Identify which cell holds the provided text, then report its [X, Y] central coordinate. 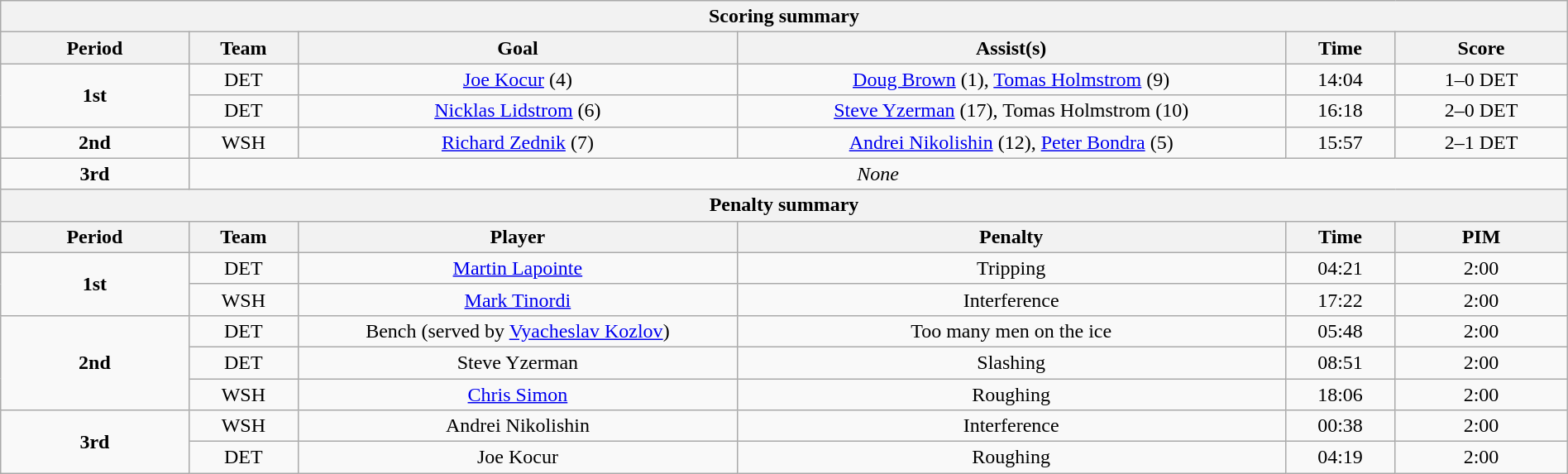
Andrei Nikolishin [518, 426]
2–0 DET [1481, 111]
16:18 [1340, 111]
08:51 [1340, 362]
Nicklas Lidstrom (6) [518, 111]
PIM [1481, 237]
Score [1481, 48]
Andrei Nikolishin (12), Peter Bondra (5) [1011, 142]
Tripping [1011, 268]
Goal [518, 48]
Assist(s) [1011, 48]
Doug Brown (1), Tomas Holmstrom (9) [1011, 79]
00:38 [1340, 426]
Mark Tinordi [518, 299]
2–1 DET [1481, 142]
Martin Lapointe [518, 268]
1–0 DET [1481, 79]
14:04 [1340, 79]
17:22 [1340, 299]
15:57 [1340, 142]
Joe Kocur (4) [518, 79]
Penalty [1011, 237]
05:48 [1340, 331]
Joe Kocur [518, 457]
Chris Simon [518, 395]
Steve Yzerman [518, 362]
Too many men on the ice [1011, 331]
Scoring summary [784, 17]
Player [518, 237]
Slashing [1011, 362]
04:19 [1340, 457]
Steve Yzerman (17), Tomas Holmstrom (10) [1011, 111]
18:06 [1340, 395]
Bench (served by Vyacheslav Kozlov) [518, 331]
Penalty summary [784, 205]
04:21 [1340, 268]
None [878, 174]
Richard Zednik (7) [518, 142]
